Identify which cell holds the provided text, then report its (X, Y) central coordinate. 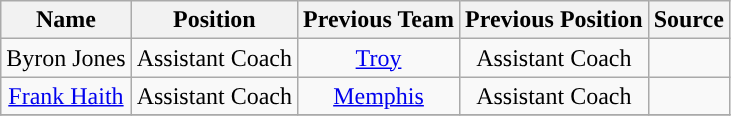
Position (214, 20)
Troy (379, 58)
Memphis (379, 96)
Byron Jones (66, 58)
Frank Haith (66, 96)
Previous Team (379, 20)
Previous Position (554, 20)
Name (66, 20)
Source (688, 20)
